Find where the given text appears and provide that cell's center as [X, Y] coordinate. 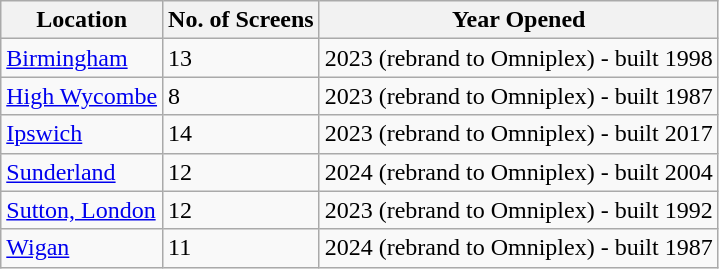
Wigan [82, 248]
Sunderland [82, 172]
Ipswich [82, 134]
Location [82, 20]
2024 (rebrand to Omniplex) - built 2004 [518, 172]
Birmingham [82, 58]
No. of Screens [242, 20]
High Wycombe [82, 96]
8 [242, 96]
Year Opened [518, 20]
14 [242, 134]
2023 (rebrand to Omniplex) - built 1998 [518, 58]
2023 (rebrand to Omniplex) - built 1992 [518, 210]
2023 (rebrand to Omniplex) - built 1987 [518, 96]
Sutton, London [82, 210]
2023 (rebrand to Omniplex) - built 2017 [518, 134]
2024 (rebrand to Omniplex) - built 1987 [518, 248]
13 [242, 58]
11 [242, 248]
